Return the [x, y] coordinate for the center point of the cell that contains the specified text.  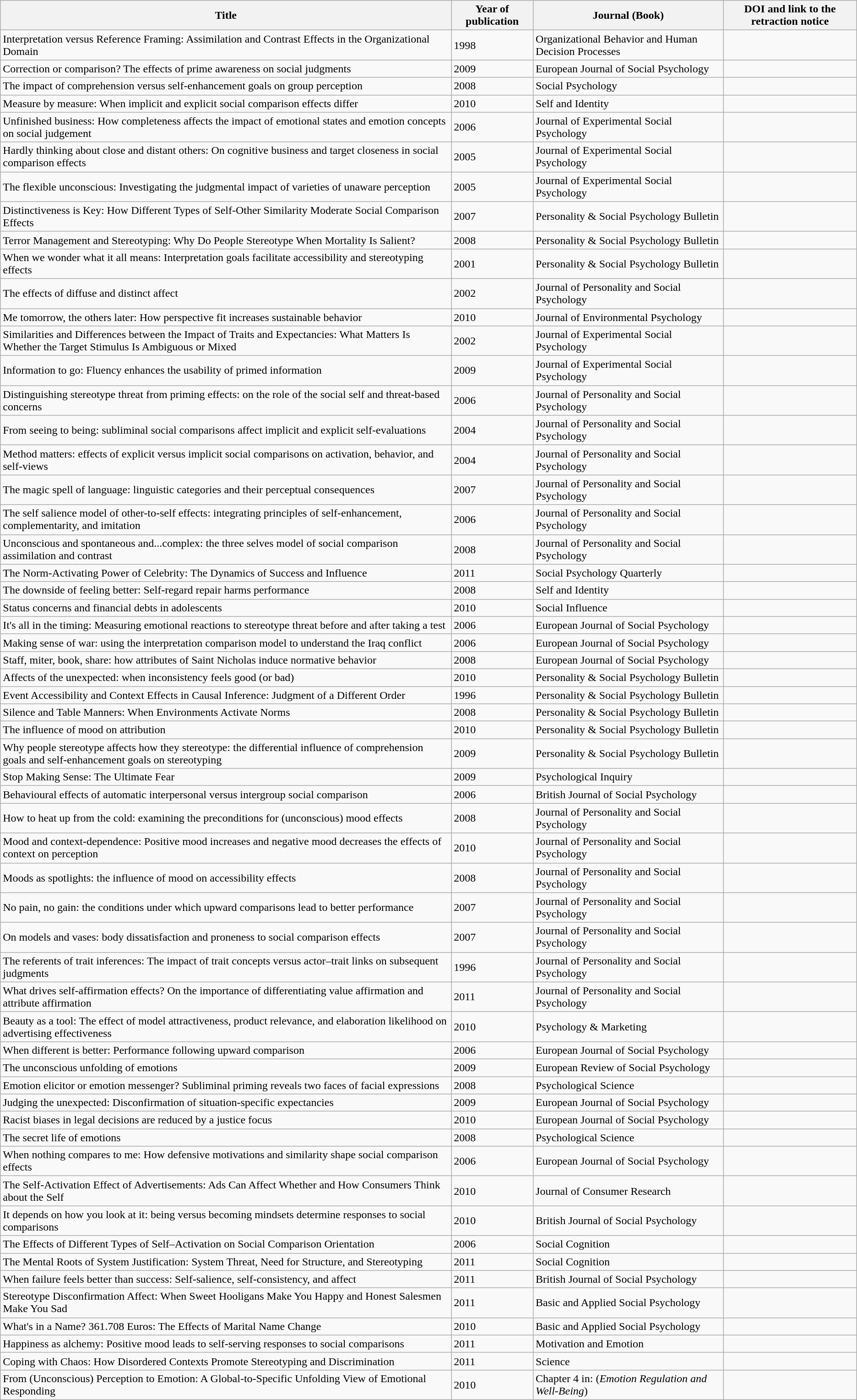
Motivation and Emotion [628, 1344]
The flexible unconscious: Investigating the judgmental impact of varieties of unaware perception [226, 187]
Social Psychology [628, 86]
Chapter 4 in: (Emotion Regulation and Well-Being) [628, 1385]
Emotion elicitor or emotion messenger? Subliminal priming reveals two faces of facial expressions [226, 1085]
Unconscious and spontaneous and...complex: the three selves model of social comparison assimilation and contrast [226, 550]
The referents of trait inferences: The impact of trait concepts versus actor–trait links on subsequent judgments [226, 967]
When different is better: Performance following upward comparison [226, 1050]
Information to go: Fluency enhances the usability of primed information [226, 371]
Similarities and Differences between the Impact of Traits and Expectancies: What Matters Is Whether the Target Stimulus Is Ambiguous or Mixed [226, 341]
The self salience model of other-to-self effects: integrating principles of self-enhancement, complementarity, and imitation [226, 519]
Behavioural effects of automatic interpersonal versus intergroup social comparison [226, 795]
Journal (Book) [628, 16]
The Norm-Activating Power of Celebrity: The Dynamics of Success and Influence [226, 573]
Hardly thinking about close and distant others: On cognitive business and target closeness in social comparison effects [226, 157]
It depends on how you look at it: being versus becoming mindsets determine responses to social comparisons [226, 1221]
European Review of Social Psychology [628, 1068]
Terror Management and Stereotyping: Why Do People Stereotype When Mortality Is Salient? [226, 240]
Interpretation versus Reference Framing: Assimilation and Contrast Effects in the Organizational Domain [226, 45]
When nothing compares to me: How defensive motivations and similarity shape social comparison effects [226, 1161]
Happiness as alchemy: Positive mood leads to self-serving responses to social comparisons [226, 1344]
Psychology & Marketing [628, 1027]
Me tomorrow, the others later: How perspective fit increases sustainable behavior [226, 317]
Title [226, 16]
The effects of diffuse and distinct affect [226, 293]
Event Accessibility and Context Effects in Causal Inference: Judgment of a Different Order [226, 695]
Affects of the unexpected: when inconsistency feels good (or bad) [226, 677]
What's in a Name? 361.708 Euros: The Effects of Marital Name Change [226, 1326]
On models and vases: body dissatisfaction and proneness to social comparison effects [226, 937]
What drives self-affirmation effects? On the importance of differentiating value affirmation and attribute affirmation [226, 997]
The secret life of emotions [226, 1138]
Making sense of war: using the interpretation comparison model to understand the Iraq conflict [226, 643]
Distinguishing stereotype threat from priming effects: on the role of the social self and threat-based concerns [226, 400]
How to heat up from the cold: examining the preconditions for (unconscious) mood effects [226, 818]
No pain, no gain: the conditions under which upward comparisons lead to better performance [226, 908]
Unfinished business: How completeness affects the impact of emotional states and emotion concepts on social judgement [226, 127]
The Self-Activation Effect of Advertisements: Ads Can Affect Whether and How Consumers Think about the Self [226, 1191]
Mood and context-dependence: Positive mood increases and negative mood decreases the effects of context on perception [226, 848]
Judging the unexpected: Disconfirmation of situation-specific expectancies [226, 1103]
The downside of feeling better: Self-regard repair harms performance [226, 590]
DOI and link to the retraction notice [790, 16]
Racist biases in legal decisions are reduced by a justice focus [226, 1120]
Correction or comparison? The effects of prime awareness on social judgments [226, 69]
Psychological Inquiry [628, 777]
Journal of Consumer Research [628, 1191]
Moods as spotlights: the influence of mood on accessibility effects [226, 877]
Status concerns and financial debts in adolescents [226, 608]
1998 [493, 45]
From (Unconscious) Perception to Emotion: A Global-to-Specific Unfolding View of Emotional Responding [226, 1385]
Stereotype Disconfirmation Affect: When Sweet Hooligans Make You Happy and Honest Salesmen Make You Sad [226, 1302]
Beauty as a tool: The effect of model attractiveness, product relevance, and elaboration likelihood on advertising effectiveness [226, 1027]
2001 [493, 264]
Silence and Table Manners: When Environments Activate Norms [226, 713]
The impact of comprehension versus self-enhancement goals on group perception [226, 86]
Distinctiveness is Key: How Different Types of Self-Other Similarity Moderate Social Comparison Effects [226, 216]
Why people stereotype affects how they stereotype: the differential influence of comprehension goals and self-enhancement goals on stereotyping [226, 754]
Method matters: effects of explicit versus implicit social comparisons on activation, behavior, and self-views [226, 460]
Organizational Behavior and Human Decision Processes [628, 45]
From seeing to being: subliminal social comparisons affect implicit and explicit self-evaluations [226, 430]
Coping with Chaos: How Disordered Contexts Promote Stereotyping and Discrimination [226, 1361]
Measure by measure: When implicit and explicit social comparison effects differ [226, 104]
Stop Making Sense: The Ultimate Fear [226, 777]
Year of publication [493, 16]
Staff, miter, book, share: how attributes of Saint Nicholas induce normative behavior [226, 660]
Social Psychology Quarterly [628, 573]
Social Influence [628, 608]
The Effects of Different Types of Self–Activation on Social Comparison Orientation [226, 1244]
When failure feels better than success: Self-salience, self-consistency, and affect [226, 1279]
The unconscious unfolding of emotions [226, 1068]
The Mental Roots of System Justification: System Threat, Need for Structure, and Stereotyping [226, 1262]
It's all in the timing: Measuring emotional reactions to stereotype threat before and after taking a test [226, 625]
Science [628, 1361]
When we wonder what it all means: Interpretation goals facilitate accessibility and stereotyping effects [226, 264]
Journal of Environmental Psychology [628, 317]
The influence of mood on attribution [226, 730]
The magic spell of language: linguistic categories and their perceptual consequences [226, 490]
